Provide the (X, Y) coordinate of the cell's center where the given text is located.  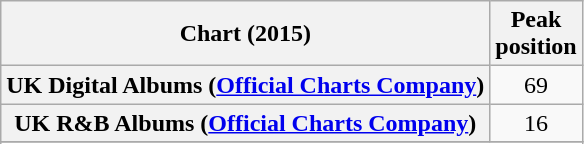
UK R&B Albums (Official Charts Company) (246, 123)
Peakposition (536, 34)
16 (536, 123)
UK Digital Albums (Official Charts Company) (246, 85)
Chart (2015) (246, 34)
69 (536, 85)
